Scan for the cell matching the given text and deliver its (x, y) coordinate at center. 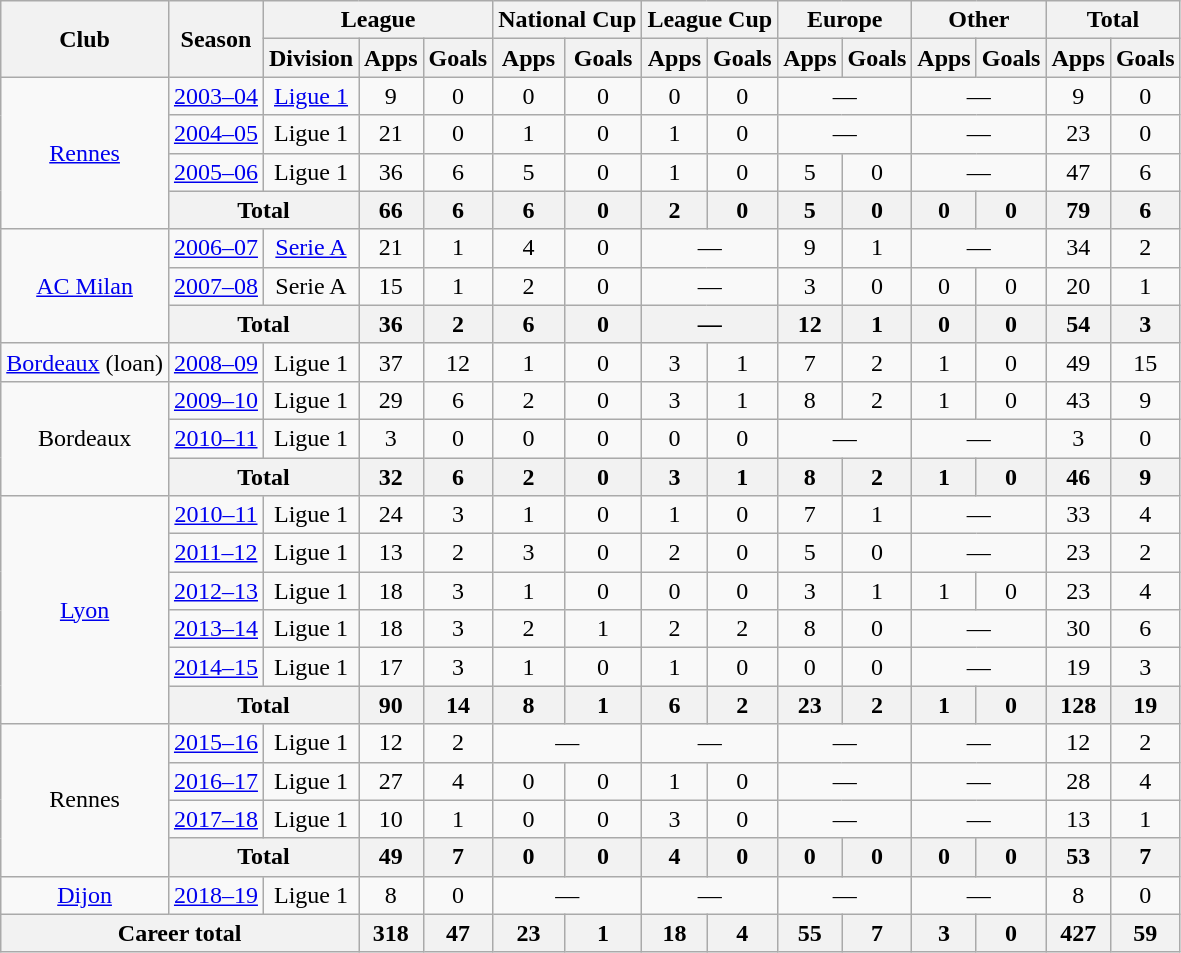
20 (1078, 286)
79 (1078, 210)
2012–13 (216, 591)
Career total (180, 933)
2009–10 (216, 400)
66 (391, 210)
2003–04 (216, 96)
Division (310, 58)
29 (391, 400)
2013–14 (216, 629)
34 (1078, 248)
10 (391, 819)
46 (1078, 477)
27 (391, 781)
2018–19 (216, 895)
33 (1078, 515)
League Cup (710, 20)
59 (1145, 933)
2014–15 (216, 667)
Lyon (85, 610)
28 (1078, 781)
Season (216, 39)
Club (85, 39)
17 (391, 667)
Other (979, 20)
Bordeaux (loan) (85, 362)
Europe (845, 20)
Bordeaux (85, 438)
128 (1078, 705)
90 (391, 705)
30 (1078, 629)
55 (810, 933)
2007–08 (216, 286)
2011–12 (216, 553)
National Cup (568, 20)
427 (1078, 933)
2015–16 (216, 743)
2006–07 (216, 248)
2016–17 (216, 781)
2004–05 (216, 134)
32 (391, 477)
24 (391, 515)
14 (458, 705)
43 (1078, 400)
League (378, 20)
54 (1078, 324)
2005–06 (216, 172)
AC Milan (85, 286)
53 (1078, 857)
2017–18 (216, 819)
Dijon (85, 895)
2008–09 (216, 362)
318 (391, 933)
37 (391, 362)
